Return the (X, Y) coordinate for the center point of the cell that contains the specified text.  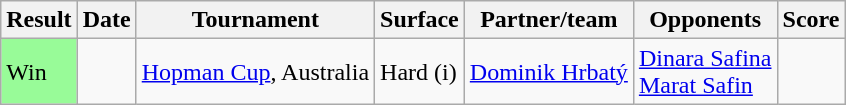
Result (39, 20)
Partner/team (548, 20)
Dinara Safina Marat Safin (705, 72)
Score (811, 20)
Hopman Cup, Australia (255, 72)
Surface (420, 20)
Tournament (255, 20)
Hard (i) (420, 72)
Opponents (705, 20)
Date (106, 20)
Dominik Hrbatý (548, 72)
Win (39, 72)
